Find where the given text appears and provide that cell's center as (X, Y) coordinate. 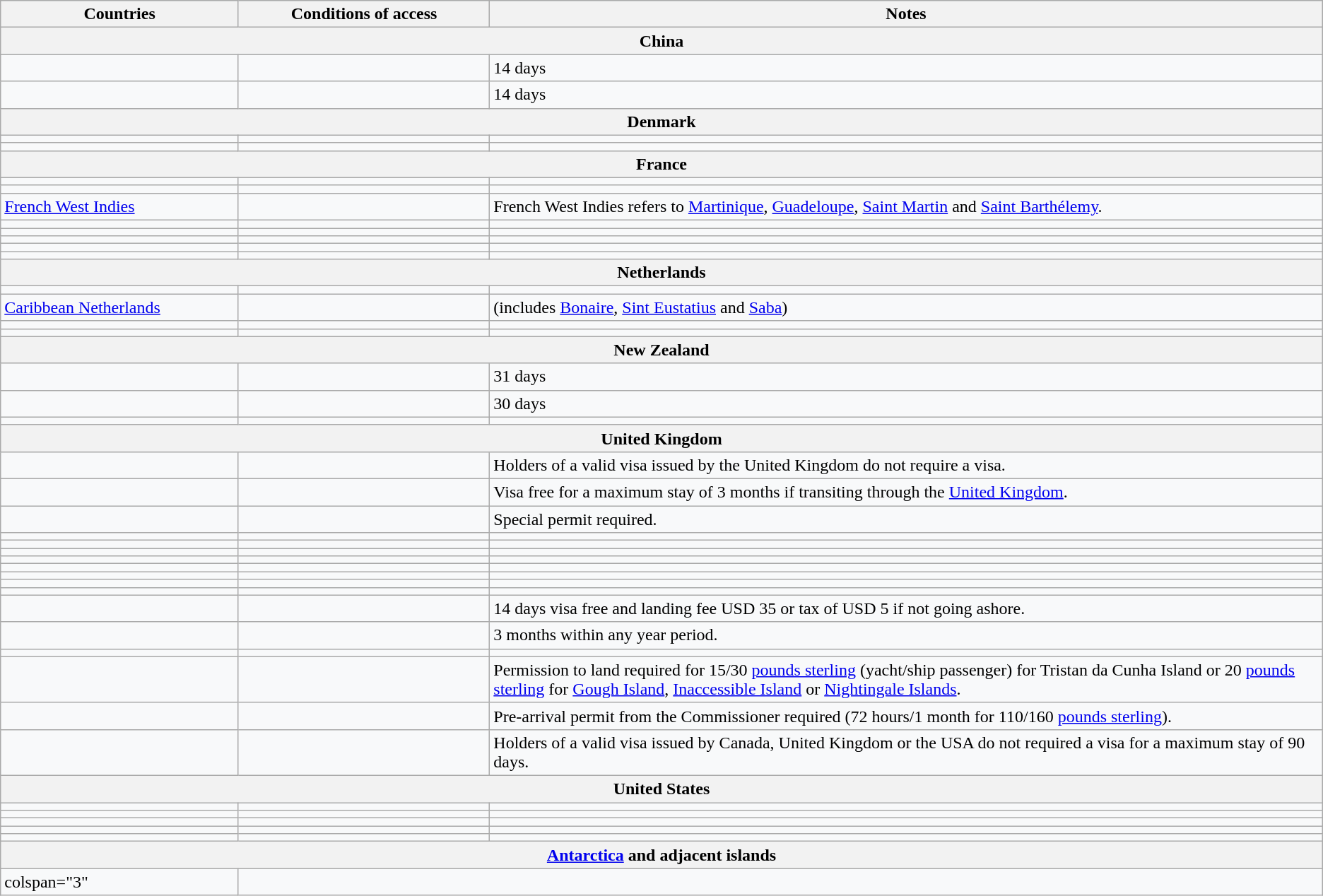
31 days (906, 377)
Countries (120, 14)
Pre-arrival permit from the Commissioner required (72 hours/1 month for 110/160 pounds sterling). (906, 716)
New Zealand (661, 350)
France (661, 164)
Visa free for a maximum stay of 3 months if transiting through the United Kingdom. (906, 492)
3 months within any year period. (906, 635)
United States (661, 789)
(includes Bonaire, Sint Eustatius and Saba) (906, 307)
Holders of a valid visa issued by Canada, United Kingdom or the USA do not required a visa for a maximum stay of 90 days. (906, 752)
30 days (906, 403)
China (661, 41)
14 days visa free and landing fee USD 35 or tax of USD 5 if not going ashore. (906, 608)
colspan="3" (120, 882)
Notes (906, 14)
Holders of a valid visa issued by the United Kingdom do not require a visa. (906, 465)
Conditions of access (363, 14)
United Kingdom (661, 438)
French West Indies refers to Martinique, Guadeloupe, Saint Martin and Saint Barthélemy. (906, 206)
Denmark (661, 122)
Special permit required. (906, 519)
Antarctica and adjacent islands (661, 855)
French West Indies (120, 206)
Netherlands (661, 273)
Caribbean Netherlands (120, 307)
